Search for the cell housing the specified text and yield its [X, Y] center coordinate. 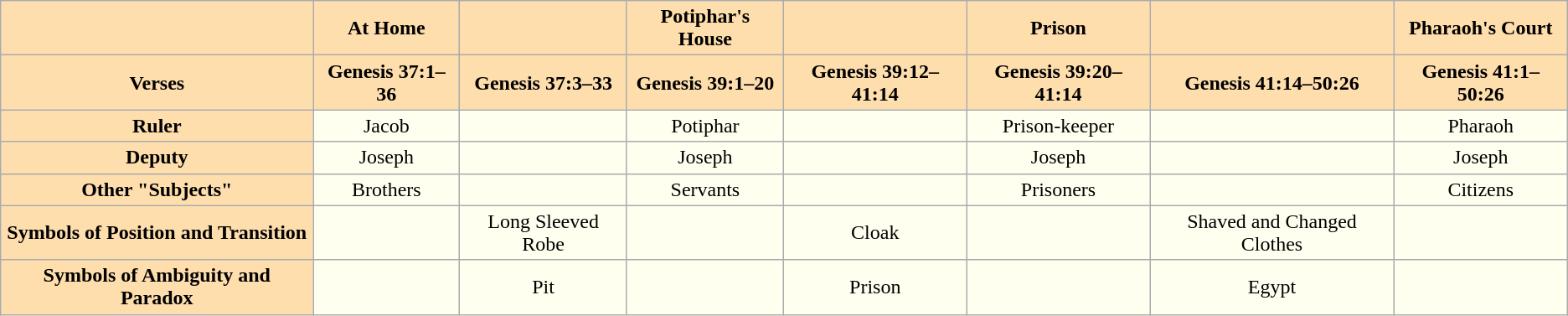
Symbols of Ambiguity and Paradox [157, 287]
Genesis 41:1–50:26 [1481, 82]
Long Sleeved Robe [543, 233]
Citizens [1481, 189]
Pharaoh [1481, 126]
Genesis 39:20–41:14 [1059, 82]
Verses [157, 82]
Prison-keeper [1059, 126]
Genesis 37:3–33 [543, 82]
At Home [387, 28]
Shaved and Changed Clothes [1271, 233]
Jacob [387, 126]
Prisoners [1059, 189]
Other "Subjects" [157, 189]
Egypt [1271, 287]
Ruler [157, 126]
Deputy [157, 158]
Genesis 39:1–20 [705, 82]
Pharaoh's Court [1481, 28]
Symbols of Position and Transition [157, 233]
Potiphar [705, 126]
Brothers [387, 189]
Potiphar's House [705, 28]
Servants [705, 189]
Cloak [874, 233]
Pit [543, 287]
Genesis 39:12–41:14 [874, 82]
Genesis 37:1–36 [387, 82]
Genesis 41:14–50:26 [1271, 82]
